Determine the [X, Y] coordinate at the center of the cell enclosing the given text.  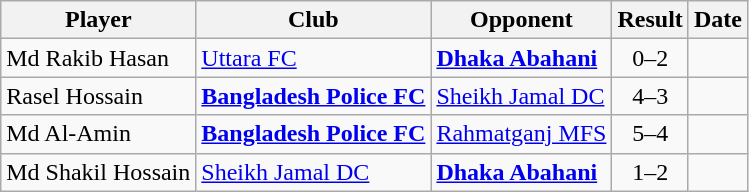
Date [718, 20]
Rasel Hossain [98, 96]
Club [314, 20]
1–2 [650, 172]
Md Rakib Hasan [98, 58]
5–4 [650, 134]
4–3 [650, 96]
Md Al-Amin [98, 134]
Rahmatganj MFS [522, 134]
Md Shakil Hossain [98, 172]
Opponent [522, 20]
Result [650, 20]
Uttara FC [314, 58]
0–2 [650, 58]
Player [98, 20]
